Pinpoint the cell where the given text exists, returning its (X, Y) midpoint coordinate. 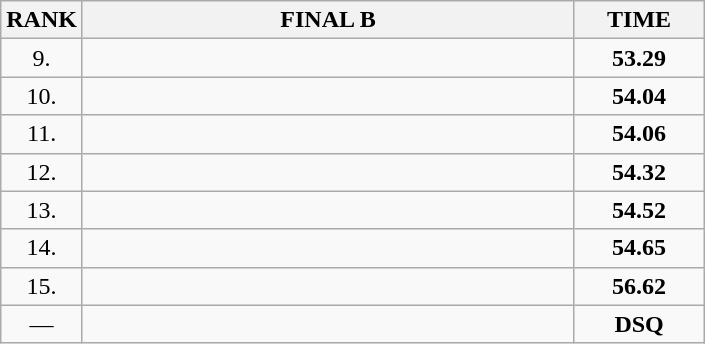
54.52 (640, 210)
14. (42, 248)
13. (42, 210)
54.32 (640, 172)
54.04 (640, 96)
54.06 (640, 134)
53.29 (640, 58)
— (42, 324)
15. (42, 286)
11. (42, 134)
DSQ (640, 324)
10. (42, 96)
RANK (42, 20)
9. (42, 58)
FINAL B (328, 20)
54.65 (640, 248)
TIME (640, 20)
56.62 (640, 286)
12. (42, 172)
